Search for the cell housing the specified text and yield its [x, y] center coordinate. 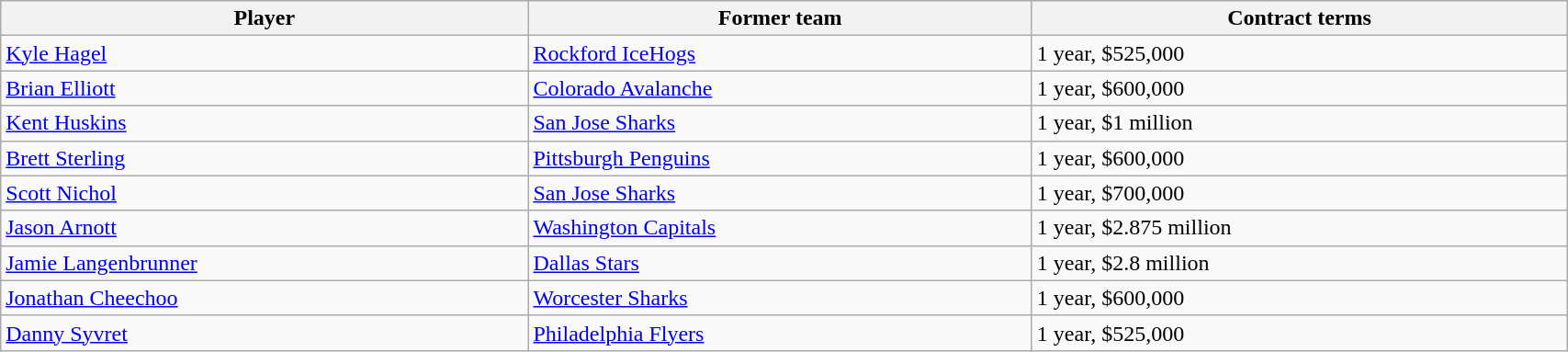
1 year, $1 million [1299, 123]
1 year, $2.875 million [1299, 228]
1 year, $700,000 [1299, 193]
Philadelphia Flyers [780, 333]
Jamie Langenbrunner [265, 263]
Brian Elliott [265, 88]
Former team [780, 18]
Jonathan Cheechoo [265, 298]
Brett Sterling [265, 158]
Danny Syvret [265, 333]
Scott Nichol [265, 193]
1 year, $2.8 million [1299, 263]
Washington Capitals [780, 228]
Dallas Stars [780, 263]
Rockford IceHogs [780, 53]
Kyle Hagel [265, 53]
Contract terms [1299, 18]
Colorado Avalanche [780, 88]
Player [265, 18]
Jason Arnott [265, 228]
Kent Huskins [265, 123]
Pittsburgh Penguins [780, 158]
Worcester Sharks [780, 298]
